Detect which cell encompasses the target text, then output its (X, Y) center coordinate. 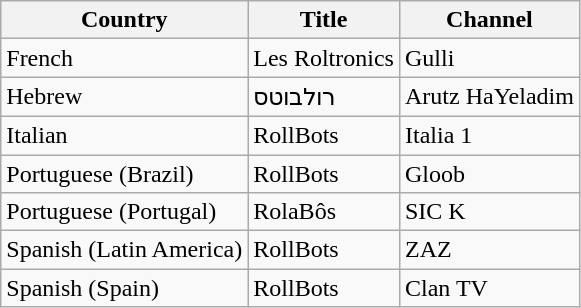
Clan TV (489, 288)
Country (124, 20)
Spanish (Spain) (124, 288)
Gloob (489, 173)
רולבוטס (324, 97)
Spanish (Latin America) (124, 250)
Italia 1 (489, 135)
RolaBôs (324, 212)
SIC K (489, 212)
Gulli (489, 58)
Les Roltronics (324, 58)
Hebrew (124, 97)
Portuguese (Brazil) (124, 173)
ZAZ (489, 250)
Arutz HaYeladim (489, 97)
Channel (489, 20)
French (124, 58)
Portuguese (Portugal) (124, 212)
Italian (124, 135)
Title (324, 20)
